Scan for the cell matching the given text and deliver its (X, Y) coordinate at center. 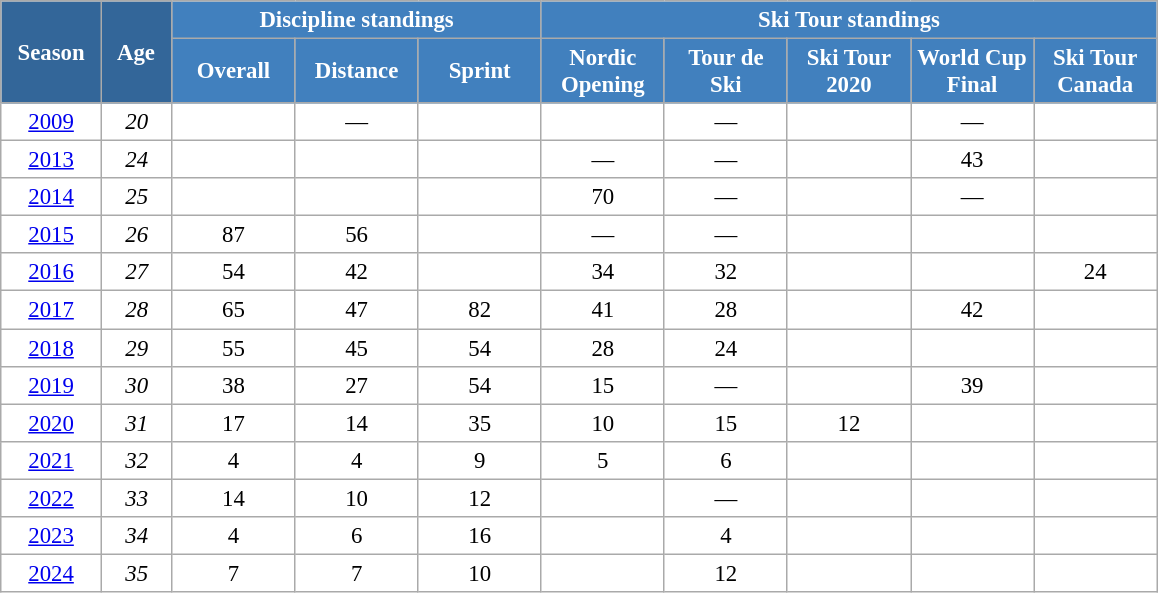
9 (480, 460)
55 (234, 348)
Ski Tour2020 (848, 72)
31 (136, 423)
25 (136, 197)
47 (356, 310)
2023 (52, 536)
Ski Tour standings (848, 20)
43 (972, 160)
39 (972, 385)
2016 (52, 273)
Ski TourCanada (1096, 72)
Age (136, 52)
30 (136, 385)
2015 (52, 235)
Discipline standings (356, 20)
33 (136, 498)
56 (356, 235)
26 (136, 235)
16 (480, 536)
2013 (52, 160)
29 (136, 348)
Sprint (480, 72)
41 (602, 310)
2014 (52, 197)
65 (234, 310)
87 (234, 235)
20 (136, 122)
70 (602, 197)
2021 (52, 460)
Tour deSki (726, 72)
82 (480, 310)
5 (602, 460)
38 (234, 385)
2024 (52, 573)
2018 (52, 348)
Season (52, 52)
17 (234, 423)
Overall (234, 72)
World CupFinal (972, 72)
Distance (356, 72)
2017 (52, 310)
45 (356, 348)
2009 (52, 122)
2019 (52, 385)
2020 (52, 423)
2022 (52, 498)
NordicOpening (602, 72)
